Locate the cell with the specified text and output its [x, y] center coordinate. 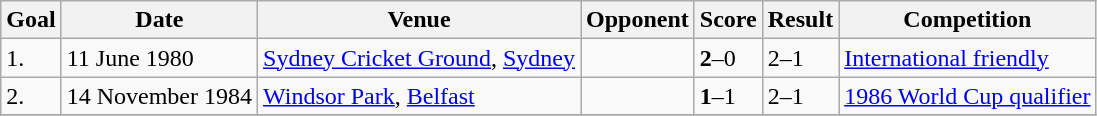
11 June 1980 [159, 58]
2–0 [728, 58]
1–1 [728, 96]
2. [31, 96]
Venue [420, 20]
Score [728, 20]
Competition [968, 20]
Result [800, 20]
1. [31, 58]
Windsor Park, Belfast [420, 96]
1986 World Cup qualifier [968, 96]
Date [159, 20]
International friendly [968, 58]
Goal [31, 20]
Opponent [638, 20]
14 November 1984 [159, 96]
Sydney Cricket Ground, Sydney [420, 58]
